Return the (X, Y) coordinate for the center point of the cell that contains the specified text.  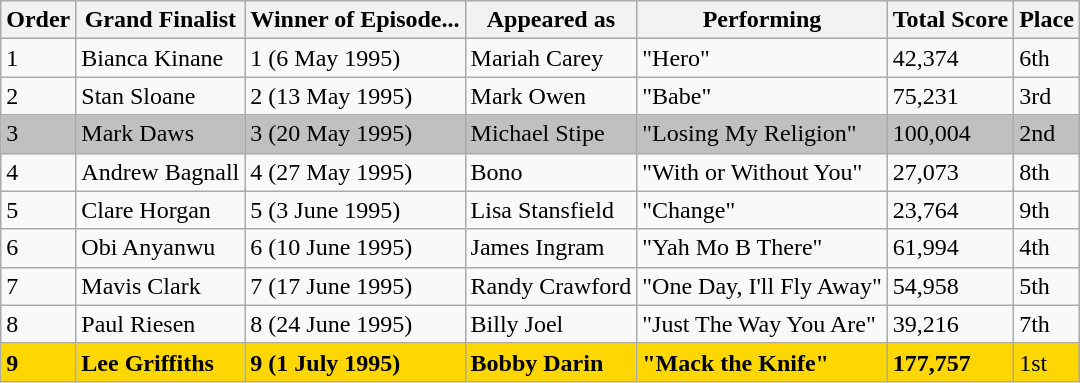
"Change" (762, 210)
Bianca Kinane (160, 58)
9 (1 July 1995) (355, 362)
Bobby Darin (551, 362)
4th (1047, 248)
Bono (551, 172)
Grand Finalist (160, 20)
Winner of Episode... (355, 20)
39,216 (950, 324)
1 (38, 58)
2nd (1047, 134)
Randy Crawford (551, 286)
Place (1047, 20)
Andrew Bagnall (160, 172)
Stan Sloane (160, 96)
Lisa Stansfield (551, 210)
"One Day, I'll Fly Away" (762, 286)
Mark Owen (551, 96)
8th (1047, 172)
27,073 (950, 172)
5 (38, 210)
Lee Griffiths (160, 362)
Mark Daws (160, 134)
2 (13 May 1995) (355, 96)
James Ingram (551, 248)
4 (27 May 1995) (355, 172)
5th (1047, 286)
Mavis Clark (160, 286)
Order (38, 20)
6th (1047, 58)
6 (38, 248)
8 (38, 324)
177,757 (950, 362)
1st (1047, 362)
"Yah Mo B There" (762, 248)
Obi Anyanwu (160, 248)
23,764 (950, 210)
6 (10 June 1995) (355, 248)
Mariah Carey (551, 58)
9 (38, 362)
Billy Joel (551, 324)
Michael Stipe (551, 134)
7 (17 June 1995) (355, 286)
2 (38, 96)
Paul Riesen (160, 324)
3 (38, 134)
8 (24 June 1995) (355, 324)
61,994 (950, 248)
5 (3 June 1995) (355, 210)
7 (38, 286)
"Babe" (762, 96)
"Just The Way You Are" (762, 324)
1 (6 May 1995) (355, 58)
Performing (762, 20)
3rd (1047, 96)
4 (38, 172)
100,004 (950, 134)
7th (1047, 324)
42,374 (950, 58)
Total Score (950, 20)
9th (1047, 210)
"With or Without You" (762, 172)
Appeared as (551, 20)
75,231 (950, 96)
Clare Horgan (160, 210)
"Losing My Religion" (762, 134)
3 (20 May 1995) (355, 134)
54,958 (950, 286)
"Hero" (762, 58)
"Mack the Knife" (762, 362)
